Provide the (x, y) coordinate of the cell's center where the given text is located.  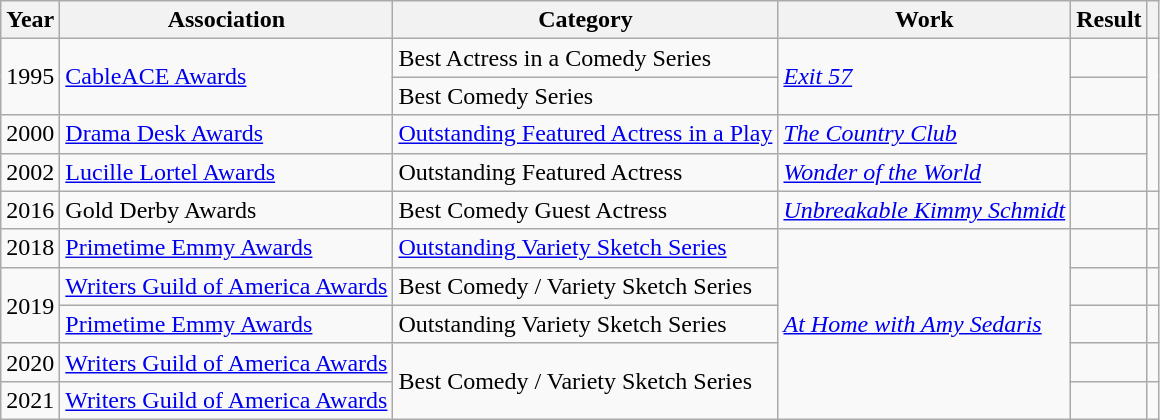
2000 (30, 134)
1995 (30, 77)
Exit 57 (924, 77)
Gold Derby Awards (226, 210)
2021 (30, 400)
2002 (30, 172)
Year (30, 20)
CableACE Awards (226, 77)
Work (924, 20)
Drama Desk Awards (226, 134)
The Country Club (924, 134)
2019 (30, 305)
Best Comedy Guest Actress (586, 210)
Category (586, 20)
Wonder of the World (924, 172)
Outstanding Featured Actress in a Play (586, 134)
2020 (30, 362)
At Home with Amy Sedaris (924, 324)
Best Actress in a Comedy Series (586, 58)
2016 (30, 210)
2018 (30, 248)
Lucille Lortel Awards (226, 172)
Outstanding Featured Actress (586, 172)
Association (226, 20)
Result (1109, 20)
Best Comedy Series (586, 96)
Unbreakable Kimmy Schmidt (924, 210)
